Return the [X, Y] coordinate for the center point of the cell that contains the specified text.  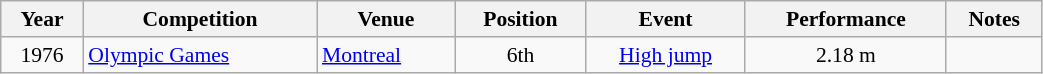
6th [520, 55]
Event [666, 19]
2.18 m [846, 55]
Performance [846, 19]
Venue [386, 19]
Olympic Games [200, 55]
Notes [994, 19]
1976 [42, 55]
Position [520, 19]
Competition [200, 19]
High jump [666, 55]
Year [42, 19]
Montreal [386, 55]
